Return the (X, Y) coordinate for the center point of the cell that contains the specified text.  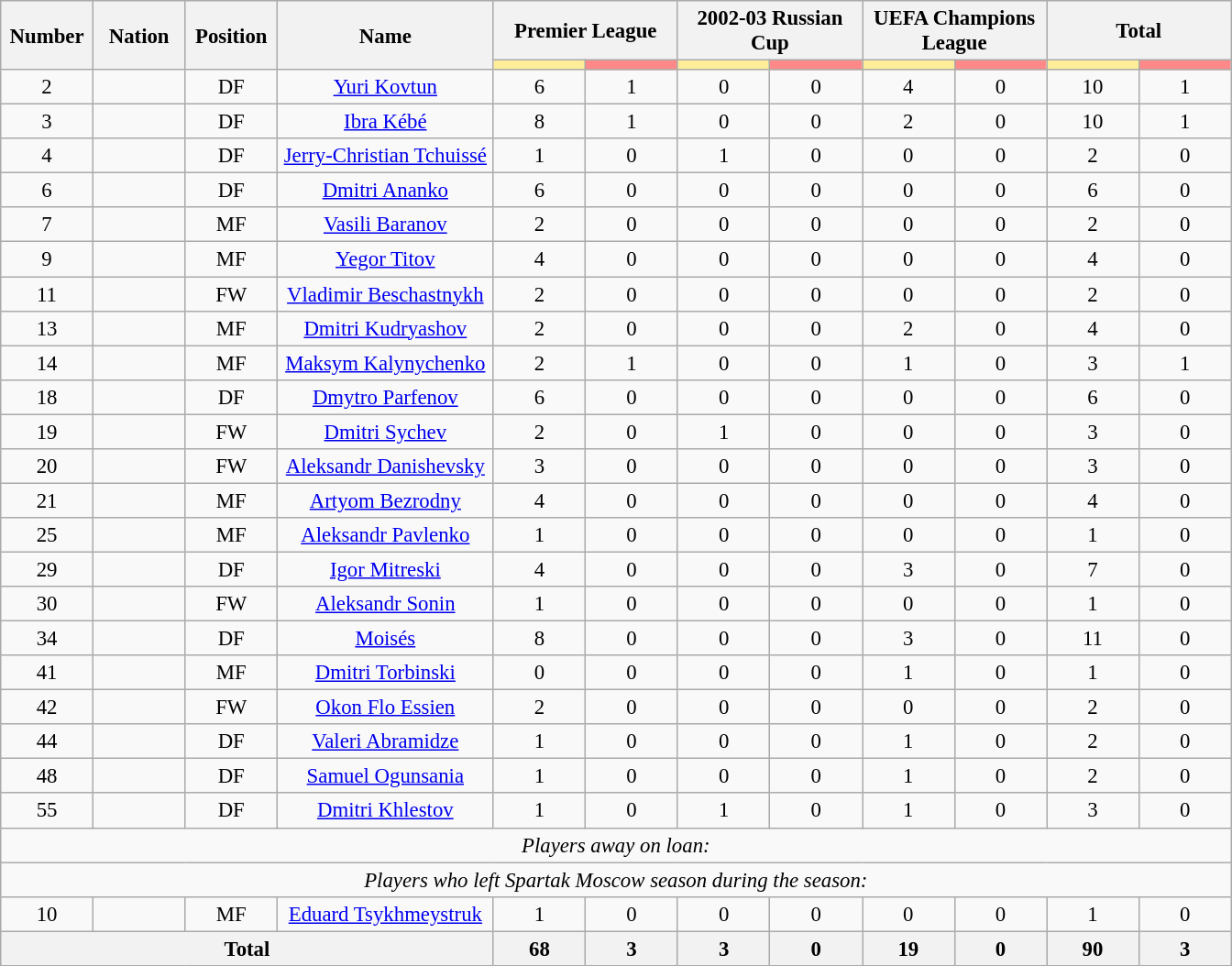
Premier League (585, 31)
21 (48, 500)
Eduard Tsykhmeystruk (386, 914)
Dmitri Khlestov (386, 811)
9 (48, 259)
29 (48, 569)
Players who left Spartak Moscow season during the season: (616, 880)
Okon Flo Essien (386, 708)
Samuel Ogunsania (386, 776)
Dmitri Ananko (386, 191)
Yegor Titov (386, 259)
Aleksandr Danishevsky (386, 467)
Maksym Kalynychenko (386, 363)
Dmitri Kudryashov (386, 328)
Artyom Bezrodny (386, 500)
14 (48, 363)
44 (48, 741)
20 (48, 467)
Vladimir Beschastnykh (386, 294)
Moisés (386, 639)
Nation (139, 35)
Igor Mitreski (386, 569)
Yuri Kovtun (386, 87)
25 (48, 535)
55 (48, 811)
48 (48, 776)
Dmytro Parfenov (386, 397)
42 (48, 708)
2002-03 Russian Cup (770, 31)
41 (48, 673)
Vasili Baranov (386, 225)
Valeri Abramidze (386, 741)
Name (386, 35)
Ibra Kébé (386, 122)
Position (231, 35)
68 (539, 949)
Players away on loan: (616, 845)
Dmitri Sychev (386, 432)
90 (1093, 949)
Aleksandr Pavlenko (386, 535)
13 (48, 328)
Aleksandr Sonin (386, 604)
30 (48, 604)
Number (48, 35)
18 (48, 397)
Jerry-Christian Tchuissé (386, 156)
Dmitri Torbinski (386, 673)
UEFA Champions League (953, 31)
34 (48, 639)
